From the cell containing the given text, extract its center point as [X, Y] coordinate. 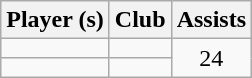
Assists [211, 20]
Club [140, 20]
24 [211, 58]
Player (s) [56, 20]
